From the cell containing the given text, extract its center point as (X, Y) coordinate. 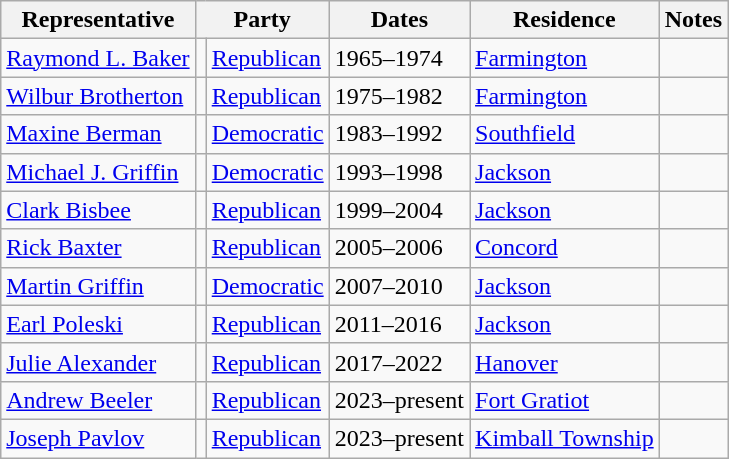
Residence (565, 20)
2007–2010 (399, 286)
Maxine Berman (98, 134)
1965–1974 (399, 58)
Rick Baxter (98, 248)
Concord (565, 248)
Wilbur Brotherton (98, 96)
Hanover (565, 362)
Martin Griffin (98, 286)
2011–2016 (399, 324)
Fort Gratiot (565, 400)
1993–1998 (399, 172)
Andrew Beeler (98, 400)
1975–1982 (399, 96)
2017–2022 (399, 362)
Raymond L. Baker (98, 58)
Julie Alexander (98, 362)
Southfield (565, 134)
Representative (98, 20)
1999–2004 (399, 210)
Dates (399, 20)
Clark Bisbee (98, 210)
Joseph Pavlov (98, 438)
Earl Poleski (98, 324)
Kimball Township (565, 438)
Notes (693, 20)
2005–2006 (399, 248)
1983–1992 (399, 134)
Michael J. Griffin (98, 172)
Party (262, 20)
